Extract the [x, y] coordinate from the center of the cell holding the provided text.  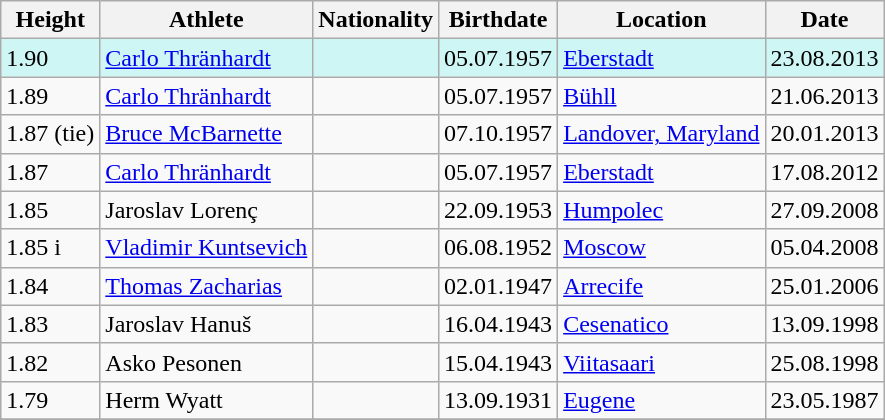
Cesenatico [662, 324]
13.09.1998 [824, 324]
Birthdate [498, 20]
20.01.2013 [824, 134]
Moscow [662, 248]
Jaroslav Hanuš [206, 324]
16.04.1943 [498, 324]
02.01.1947 [498, 286]
13.09.1931 [498, 400]
1.85 i [50, 248]
Landover, Maryland [662, 134]
Date [824, 20]
1.79 [50, 400]
Vladimir Kuntsevich [206, 248]
1.82 [50, 362]
Athlete [206, 20]
1.85 [50, 210]
Asko Pesonen [206, 362]
22.09.1953 [498, 210]
1.87 [50, 172]
25.08.1998 [824, 362]
Jaroslav Lorenç [206, 210]
25.01.2006 [824, 286]
Eugene [662, 400]
Bruce McBarnette [206, 134]
Herm Wyatt [206, 400]
Location [662, 20]
21.06.2013 [824, 96]
1.84 [50, 286]
Humpolec [662, 210]
05.04.2008 [824, 248]
1.87 (tie) [50, 134]
Bühll [662, 96]
15.04.1943 [498, 362]
Arrecife [662, 286]
1.83 [50, 324]
17.08.2012 [824, 172]
1.89 [50, 96]
Nationality [376, 20]
Viitasaari [662, 362]
Height [50, 20]
1.90 [50, 58]
06.08.1952 [498, 248]
27.09.2008 [824, 210]
07.10.1957 [498, 134]
23.08.2013 [824, 58]
23.05.1987 [824, 400]
Thomas Zacharias [206, 286]
